Detect which cell encompasses the target text, then output its [X, Y] center coordinate. 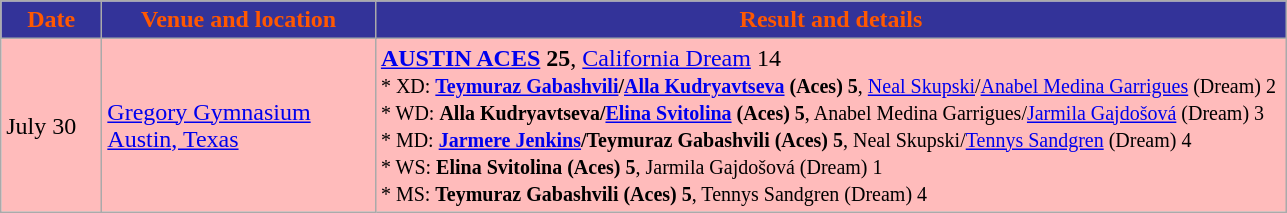
Result and details [830, 20]
Gregory GymnasiumAustin, Texas [239, 126]
Date [52, 20]
Venue and location [239, 20]
July 30 [52, 126]
